Extract the (x, y) coordinate from the center of the cell holding the provided text.  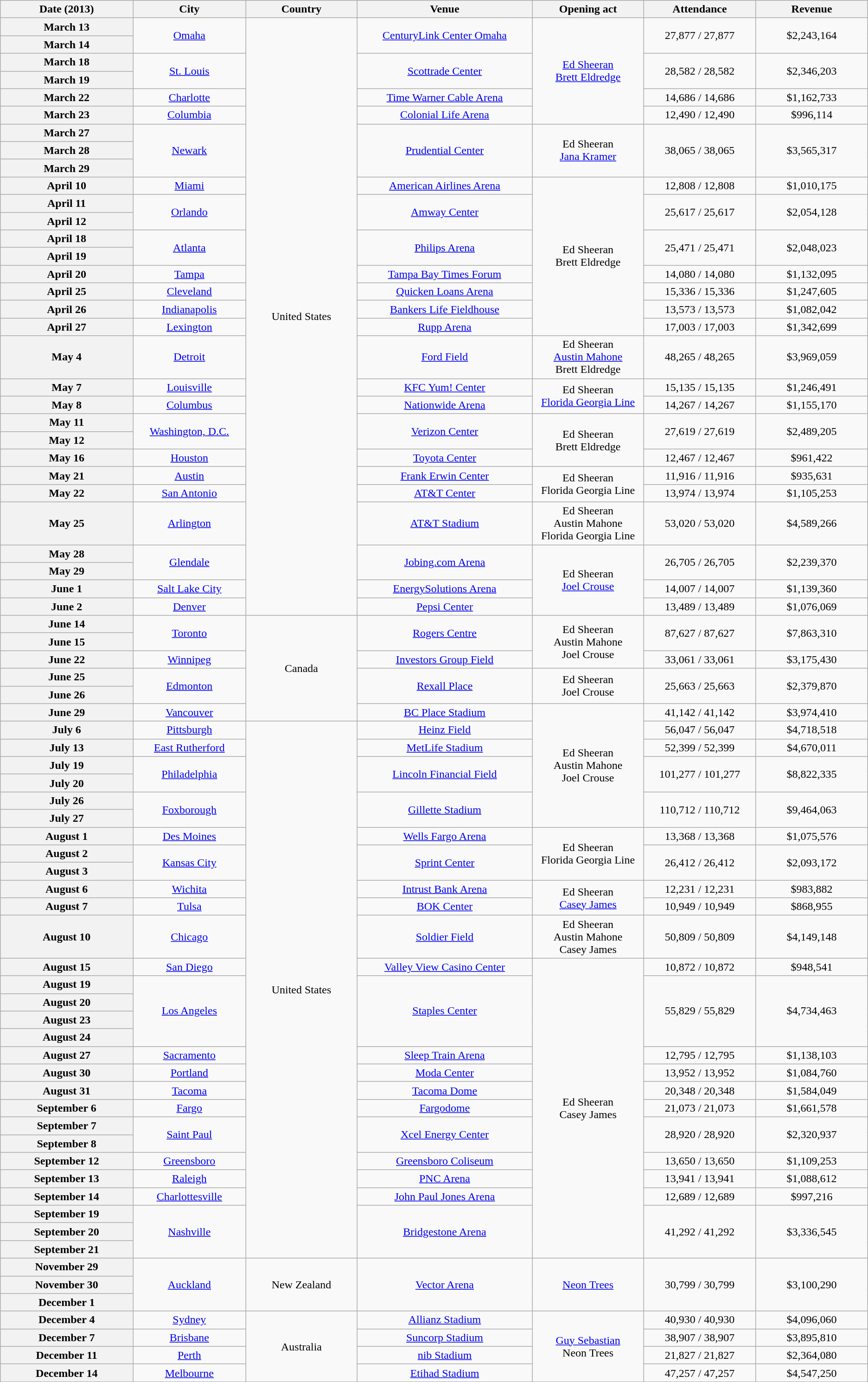
Canada (301, 668)
April 11 (67, 203)
New Zealand (301, 1285)
Attendance (700, 9)
$1,105,253 (811, 493)
Saint Paul (189, 1134)
13,941 / 13,941 (700, 1179)
Houston (189, 458)
CenturyLink Center Omaha (445, 36)
Philadelphia (189, 774)
Toronto (189, 633)
Bankers Life Fieldhouse (445, 309)
$2,054,128 (811, 212)
Detroit (189, 357)
41,142 / 41,142 (700, 712)
June 29 (67, 712)
$4,547,250 (811, 1373)
$948,541 (811, 967)
September 21 (67, 1249)
12,231 / 12,231 (700, 889)
PNC Arena (445, 1179)
May 4 (67, 357)
Revenue (811, 9)
August 30 (67, 1073)
15,336 / 15,336 (700, 292)
Winnipeg (189, 659)
Salt Lake City (189, 589)
April 10 (67, 186)
Lincoln Financial Field (445, 774)
August 20 (67, 1002)
December 4 (67, 1320)
Greensboro (189, 1161)
July 20 (67, 783)
March 19 (67, 80)
27,877 / 27,877 (700, 36)
MetLife Stadium (445, 748)
Intrust Bank Arena (445, 889)
Pepsi Center (445, 607)
12,490 / 12,490 (700, 115)
12,795 / 12,795 (700, 1055)
September 14 (67, 1196)
$935,631 (811, 475)
$997,216 (811, 1196)
$3,969,059 (811, 357)
June 2 (67, 607)
$2,243,164 (811, 36)
Tulsa (189, 907)
September 6 (67, 1108)
$2,048,023 (811, 248)
July 6 (67, 730)
March 14 (67, 45)
$2,489,205 (811, 431)
13,650 / 13,650 (700, 1161)
Ed SheeranAustin MahoneBrett Eldredge (588, 357)
December 11 (67, 1355)
Atlanta (189, 248)
12,467 / 12,467 (700, 458)
11,916 / 11,916 (700, 475)
Sleep Train Arena (445, 1055)
33,061 / 33,061 (700, 659)
13,368 / 13,368 (700, 836)
$1,584,049 (811, 1090)
April 18 (67, 239)
$2,364,080 (811, 1355)
John Paul Jones Arena (445, 1196)
55,829 / 55,829 (700, 1011)
Tampa Bay Times Forum (445, 274)
Bridgestone Arena (445, 1232)
Soldier Field (445, 937)
St. Louis (189, 71)
21,073 / 21,073 (700, 1108)
$1,132,095 (811, 274)
Indianapolis (189, 309)
$4,734,463 (811, 1011)
$996,114 (811, 115)
56,047 / 56,047 (700, 730)
nib Stadium (445, 1355)
March 18 (67, 62)
28,582 / 28,582 (700, 71)
Prudential Center (445, 150)
Ford Field (445, 357)
$1,076,069 (811, 607)
26,705 / 26,705 (700, 562)
10,949 / 10,949 (700, 907)
Brisbane (189, 1337)
Scottrade Center (445, 71)
Rexall Place (445, 686)
March 23 (67, 115)
March 13 (67, 27)
14,007 / 14,007 (700, 589)
Los Angeles (189, 1011)
Vector Arena (445, 1285)
April 19 (67, 256)
Arlington (189, 523)
$3,565,317 (811, 150)
$1,084,760 (811, 1073)
November 29 (67, 1267)
Columbia (189, 115)
BC Place Stadium (445, 712)
$3,895,810 (811, 1337)
Rupp Arena (445, 327)
March 22 (67, 97)
$1,109,253 (811, 1161)
10,872 / 10,872 (700, 967)
September 12 (67, 1161)
August 24 (67, 1037)
Louisville (189, 387)
12,808 / 12,808 (700, 186)
Sydney (189, 1320)
March 27 (67, 133)
June 26 (67, 695)
$868,955 (811, 907)
March 29 (67, 168)
Pittsburgh (189, 730)
$2,093,172 (811, 863)
$1,155,170 (811, 405)
San Antonio (189, 493)
14,686 / 14,686 (700, 97)
September 13 (67, 1179)
Perth (189, 1355)
Charlottesville (189, 1196)
Greensboro Coliseum (445, 1161)
$2,346,203 (811, 71)
Colonial Life Arena (445, 115)
December 1 (67, 1302)
Nashville (189, 1232)
April 27 (67, 327)
13,489 / 13,489 (700, 607)
13,573 / 13,573 (700, 309)
$4,096,060 (811, 1320)
Etihad Stadium (445, 1373)
Denver (189, 607)
San Diego (189, 967)
$1,010,175 (811, 186)
March 28 (67, 150)
Rogers Centre (445, 633)
Ed SheeranAustin MahoneCasey James (588, 937)
September 7 (67, 1126)
$2,379,870 (811, 686)
July 26 (67, 800)
$1,342,699 (811, 327)
May 7 (67, 387)
13,974 / 13,974 (700, 493)
Wells Fargo Arena (445, 836)
Country (301, 9)
12,689 / 12,689 (700, 1196)
August 1 (67, 836)
May 22 (67, 493)
40,930 / 40,930 (700, 1320)
Frank Erwin Center (445, 475)
52,399 / 52,399 (700, 748)
87,627 / 87,627 (700, 633)
$4,670,011 (811, 748)
American Airlines Arena (445, 186)
May 28 (67, 553)
Lexington (189, 327)
June 22 (67, 659)
41,292 / 41,292 (700, 1232)
May 11 (67, 422)
Washington, D.C. (189, 431)
17,003 / 17,003 (700, 327)
April 26 (67, 309)
Tacoma (189, 1090)
August 31 (67, 1090)
14,080 / 14,080 (700, 274)
Tacoma Dome (445, 1090)
14,267 / 14,267 (700, 405)
$1,138,103 (811, 1055)
25,663 / 25,663 (700, 686)
August 23 (67, 1020)
December 7 (67, 1337)
$3,175,430 (811, 659)
26,412 / 26,412 (700, 863)
$983,882 (811, 889)
Verizon Center (445, 431)
July 27 (67, 818)
$3,336,545 (811, 1232)
$961,422 (811, 458)
$1,162,733 (811, 97)
Xcel Energy Center (445, 1134)
Guy SebastianNeon Trees (588, 1346)
AT&T Stadium (445, 523)
27,619 / 27,619 (700, 431)
Vancouver (189, 712)
$1,247,605 (811, 292)
June 15 (67, 642)
April 25 (67, 292)
Philips Arena (445, 248)
Raleigh (189, 1179)
Allianz Stadium (445, 1320)
Fargodome (445, 1108)
Wichita (189, 889)
May 16 (67, 458)
Staples Center (445, 1011)
$3,974,410 (811, 712)
28,920 / 28,920 (700, 1134)
Suncorp Stadium (445, 1337)
47,257 / 47,257 (700, 1373)
August 7 (67, 907)
City (189, 9)
May 21 (67, 475)
48,265 / 48,265 (700, 357)
August 3 (67, 871)
Omaha (189, 36)
Kansas City (189, 863)
15,135 / 15,135 (700, 387)
AT&T Center (445, 493)
Date (2013) (67, 9)
Sprint Center (445, 863)
July 19 (67, 765)
May 12 (67, 440)
August 27 (67, 1055)
20,348 / 20,348 (700, 1090)
Ed SheeranAustin MahoneFlorida Georgia Line (588, 523)
Columbus (189, 405)
April 20 (67, 274)
September 8 (67, 1143)
$1,075,576 (811, 836)
EnergySolutions Arena (445, 589)
Chicago (189, 937)
$3,100,290 (811, 1285)
August 19 (67, 985)
$4,589,266 (811, 523)
Miami (189, 186)
Toyota Center (445, 458)
May 25 (67, 523)
21,827 / 21,827 (700, 1355)
May 29 (67, 571)
Austin (189, 475)
38,907 / 38,907 (700, 1337)
Heinz Field (445, 730)
Valley View Casino Center (445, 967)
101,277 / 101,277 (700, 774)
July 13 (67, 748)
$7,863,310 (811, 633)
$1,082,042 (811, 309)
September 19 (67, 1214)
Jobing.com Arena (445, 562)
$1,661,578 (811, 1108)
Foxborough (189, 809)
Australia (301, 1346)
June 1 (67, 589)
Gillette Stadium (445, 809)
$1,088,612 (811, 1179)
Quicken Loans Arena (445, 292)
Fargo (189, 1108)
Time Warner Cable Arena (445, 97)
Opening act (588, 9)
August 6 (67, 889)
$9,464,063 (811, 809)
Cleveland (189, 292)
Amway Center (445, 212)
$4,149,148 (811, 937)
August 15 (67, 967)
Auckland (189, 1285)
Melbourne (189, 1373)
50,809 / 50,809 (700, 937)
38,065 / 38,065 (700, 150)
Orlando (189, 212)
Charlotte (189, 97)
$1,246,491 (811, 387)
August 2 (67, 854)
June 25 (67, 677)
53,020 / 53,020 (700, 523)
Edmonton (189, 686)
$2,239,370 (811, 562)
September 20 (67, 1232)
Des Moines (189, 836)
Nationwide Arena (445, 405)
Tampa (189, 274)
August 10 (67, 937)
April 12 (67, 221)
Ed SheeranJana Kramer (588, 150)
June 14 (67, 624)
Neon Trees (588, 1285)
25,617 / 25,617 (700, 212)
BOK Center (445, 907)
13,952 / 13,952 (700, 1073)
November 30 (67, 1285)
$4,718,518 (811, 730)
Portland (189, 1073)
Investors Group Field (445, 659)
Glendale (189, 562)
Sacramento (189, 1055)
30,799 / 30,799 (700, 1285)
Newark (189, 150)
December 14 (67, 1373)
Moda Center (445, 1073)
$8,822,335 (811, 774)
KFC Yum! Center (445, 387)
East Rutherford (189, 748)
25,471 / 25,471 (700, 248)
$1,139,360 (811, 589)
110,712 / 110,712 (700, 809)
Venue (445, 9)
May 8 (67, 405)
$2,320,937 (811, 1134)
